Scan for the cell matching the given text and deliver its (X, Y) coordinate at center. 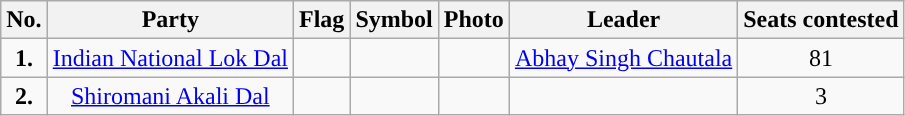
1. (24, 58)
Seats contested (821, 20)
Leader (623, 20)
Party (170, 20)
Flag (321, 20)
81 (821, 58)
No. (24, 20)
2. (24, 96)
3 (821, 96)
Abhay Singh Chautala (623, 58)
Shiromani Akali Dal (170, 96)
Indian National Lok Dal (170, 58)
Symbol (394, 20)
Photo (474, 20)
